Return the (x, y) coordinate for the center point of the cell that contains the specified text.  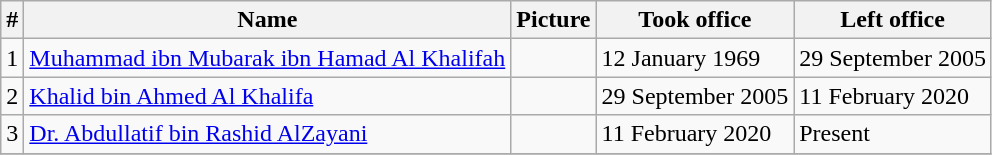
Khalid bin Ahmed Al Khalifa (268, 96)
Took office (695, 20)
Muhammad ibn Mubarak ibn Hamad Al Khalifah (268, 58)
Picture (554, 20)
Dr. Abdullatif bin Rashid AlZayani (268, 134)
Present (893, 134)
Left office (893, 20)
12 January 1969 (695, 58)
1 (12, 58)
3 (12, 134)
# (12, 20)
2 (12, 96)
Name (268, 20)
